Pinpoint the cell where the given text exists, returning its [x, y] midpoint coordinate. 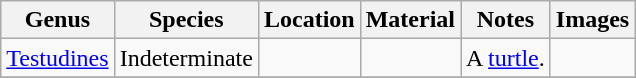
Species [186, 20]
Genus [58, 20]
Indeterminate [186, 58]
A turtle. [506, 58]
Location [309, 20]
Images [592, 20]
Testudines [58, 58]
Notes [506, 20]
Material [410, 20]
